Output the [X, Y] coordinate of the center of the cell containing the given text.  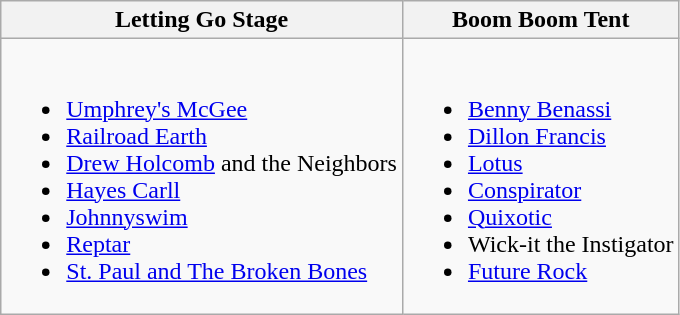
Umphrey's McGeeRailroad EarthDrew Holcomb and the NeighborsHayes CarllJohnnyswimReptarSt. Paul and The Broken Bones [202, 176]
Boom Boom Tent [540, 20]
Letting Go Stage [202, 20]
Benny BenassiDillon FrancisLotusConspiratorQuixoticWick-it the InstigatorFuture Rock [540, 176]
